Return the [X, Y] coordinate for the center point of the cell that contains the specified text.  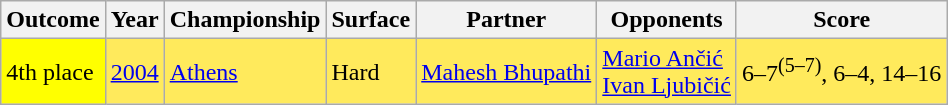
Surface [371, 20]
2004 [134, 72]
Outcome [53, 20]
Hard [371, 72]
Partner [506, 20]
4th place [53, 72]
Score [841, 20]
Championship [245, 20]
Athens [245, 72]
Opponents [667, 20]
6–7(5–7), 6–4, 14–16 [841, 72]
Mahesh Bhupathi [506, 72]
Mario Ančić Ivan Ljubičić [667, 72]
Year [134, 20]
